Locate the cell with the specified text and output its [x, y] center coordinate. 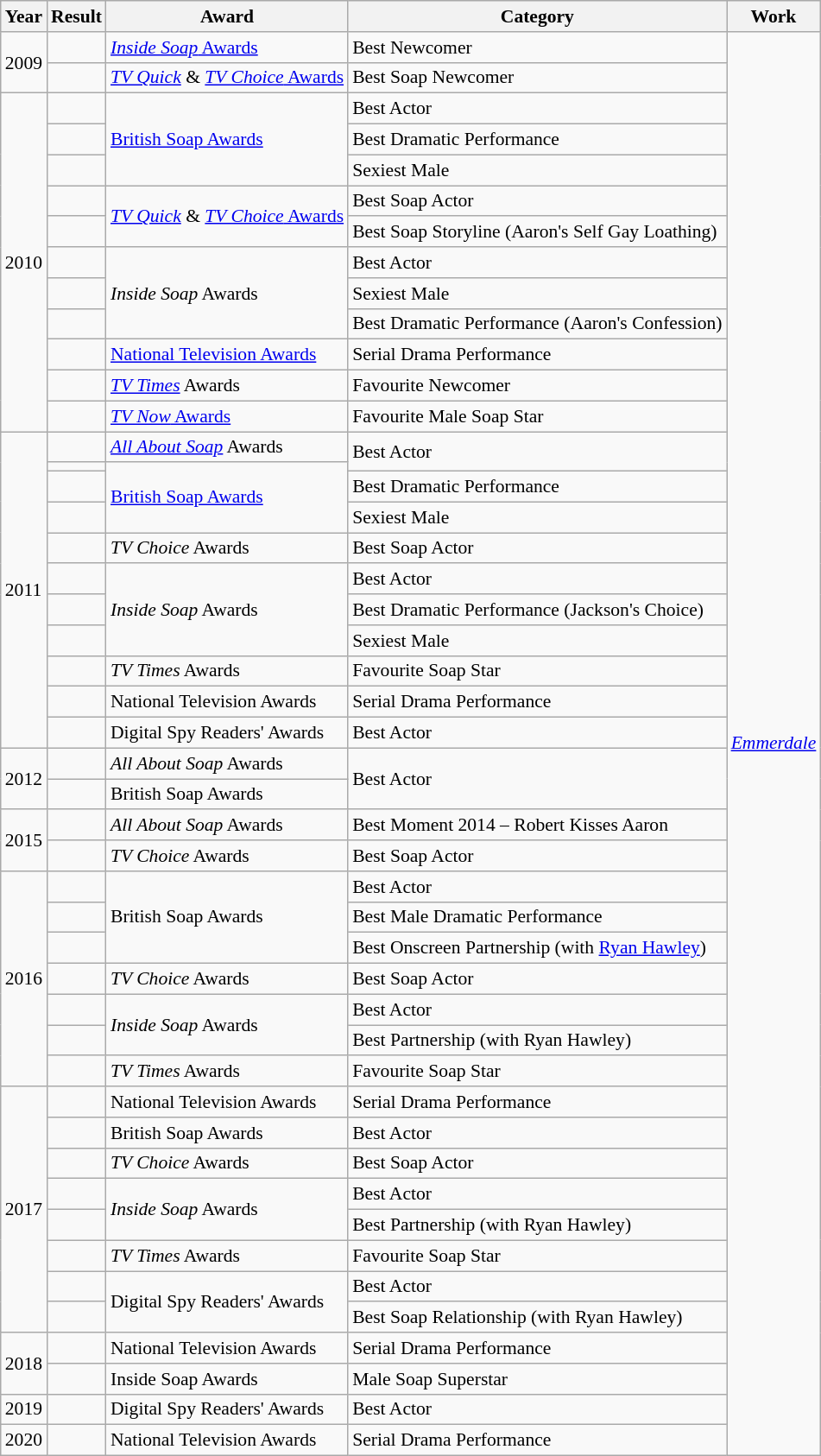
Best Soap Newcomer [537, 78]
TV Now Awards [227, 416]
Best Dramatic Performance (Jackson's Choice) [537, 610]
Best Onscreen Partnership (with Ryan Hawley) [537, 948]
Best Dramatic Performance (Aaron's Confession) [537, 324]
Best Moment 2014 – Robert Kisses Aaron [537, 826]
2019 [24, 1409]
Best Soap Storyline (Aaron's Self Gay Loathing) [537, 232]
2020 [24, 1440]
Best Male Dramatic Performance [537, 917]
Year [24, 16]
Work [774, 16]
2018 [24, 1363]
Award [227, 16]
2016 [24, 979]
2012 [24, 779]
Favourite Newcomer [537, 386]
2009 [24, 62]
Result [76, 16]
2017 [24, 1209]
Emmerdale [774, 744]
2010 [24, 263]
Male Soap Superstar [537, 1379]
Best Soap Relationship (with Ryan Hawley) [537, 1318]
Best Newcomer [537, 47]
Category [537, 16]
2011 [24, 590]
Favourite Male Soap Star [537, 416]
2015 [24, 841]
